Identify which cell holds the provided text, then report its [X, Y] central coordinate. 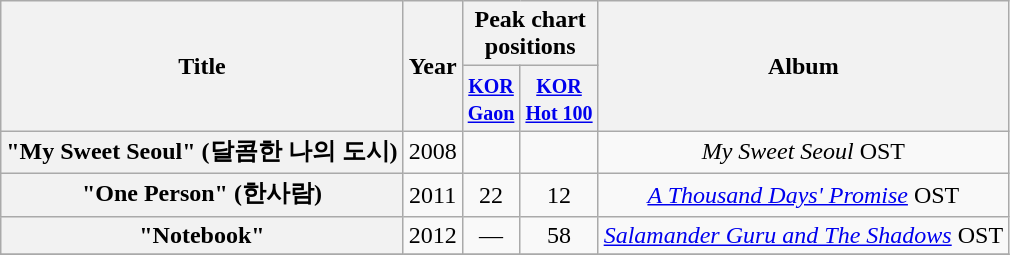
2012 [432, 235]
2008 [432, 152]
— [491, 235]
Title [202, 66]
"Notebook" [202, 235]
KORGaon [491, 98]
"My Sweet Seoul" (달콤한 나의 도시) [202, 152]
Salamander Guru and The Shadows OST [803, 235]
Year [432, 66]
A Thousand Days' Promise OST [803, 194]
2011 [432, 194]
Album [803, 66]
22 [491, 194]
"One Person" (한사람) [202, 194]
KORHot 100 [559, 98]
12 [559, 194]
58 [559, 235]
My Sweet Seoul OST [803, 152]
Peak chart positions [530, 34]
